Return (x, y) of the center of cell containing provided text 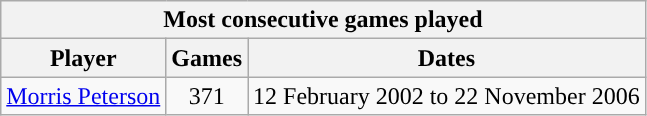
Morris Peterson (84, 96)
12 February 2002 to 22 November 2006 (447, 96)
371 (207, 96)
Dates (447, 58)
Player (84, 58)
Games (207, 58)
Most consecutive games played (323, 20)
